Capture the cell that displays the provided text and extract its [X, Y] central coordinate. 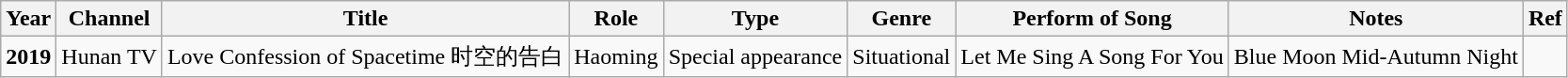
Special appearance [755, 56]
Let Me Sing A Song For You [1092, 56]
Haoming [616, 56]
Ref [1544, 19]
Notes [1375, 19]
Perform of Song [1092, 19]
Hunan TV [109, 56]
Role [616, 19]
Love Confession of Spacetime 时空的告白 [365, 56]
Type [755, 19]
Genre [901, 19]
Blue Moon Mid-Autumn Night [1375, 56]
Title [365, 19]
2019 [28, 56]
Channel [109, 19]
Year [28, 19]
Situational [901, 56]
